Find where the given text appears and provide that cell's center as (X, Y) coordinate. 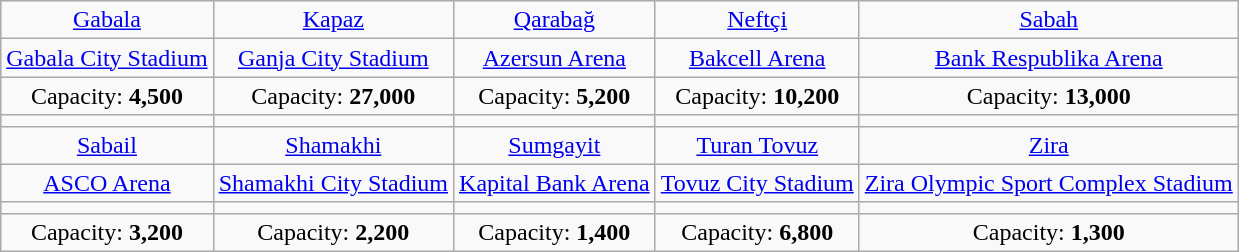
Capacity: 4,500 (107, 96)
Shamakhi City Stadium (333, 183)
Azersun Arena (555, 58)
Capacity: 5,200 (555, 96)
Bakcell Arena (757, 58)
Capacity: 1,300 (1048, 232)
Capacity: 3,200 (107, 232)
Capacity: 1,400 (555, 232)
Gabala City Stadium (107, 58)
Capacity: 10,200 (757, 96)
ASCO Arena (107, 183)
Turan Tovuz (757, 145)
Capacity: 27,000 (333, 96)
Shamakhi (333, 145)
Sabail (107, 145)
Tovuz City Stadium (757, 183)
Zira (1048, 145)
Neftçi (757, 20)
Kapaz (333, 20)
Capacity: 2,200 (333, 232)
Zira Olympic Sport Complex Stadium (1048, 183)
Qarabağ (555, 20)
Sabah (1048, 20)
Ganja City Stadium (333, 58)
Capacity: 13,000 (1048, 96)
Gabala (107, 20)
Sumgayit (555, 145)
Kapital Bank Arena (555, 183)
Capacity: 6,800 (757, 232)
Bank Respublika Arena (1048, 58)
